Return [X, Y] of the center of cell containing provided text 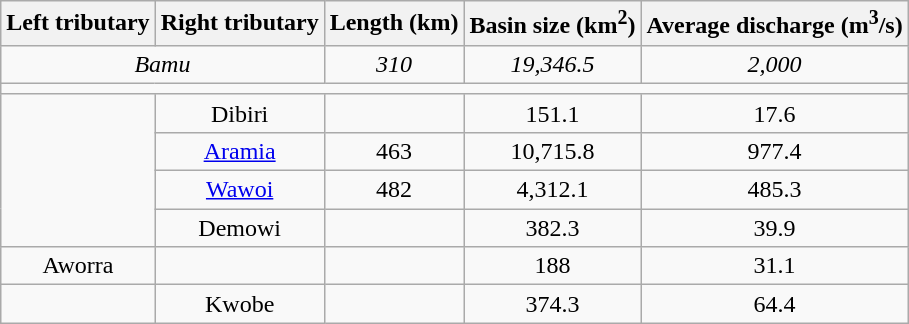
Dibiri [240, 113]
151.1 [552, 113]
Demowi [240, 228]
Aramia [240, 151]
19,346.5 [552, 64]
374.3 [552, 304]
310 [394, 64]
39.9 [774, 228]
4,312.1 [552, 190]
Aworra [78, 266]
Kwobe [240, 304]
Wawoi [240, 190]
482 [394, 190]
17.6 [774, 113]
188 [552, 266]
977.4 [774, 151]
382.3 [552, 228]
64.4 [774, 304]
485.3 [774, 190]
Left tributary [78, 24]
Right tributary [240, 24]
Basin size (km2) [552, 24]
2,000 [774, 64]
31.1 [774, 266]
Bamu [162, 64]
463 [394, 151]
10,715.8 [552, 151]
Average discharge (m3/s) [774, 24]
Length (km) [394, 24]
